Extract the (x, y) coordinate from the center of the cell holding the provided text.  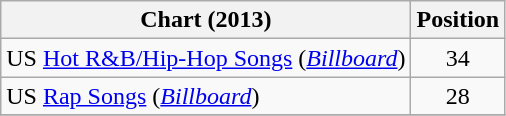
US Hot R&B/Hip-Hop Songs (Billboard) (206, 58)
Position (458, 20)
34 (458, 58)
US Rap Songs (Billboard) (206, 96)
Chart (2013) (206, 20)
28 (458, 96)
